Search for the cell housing the specified text and yield its (x, y) center coordinate. 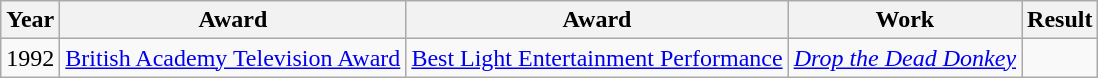
Best Light Entertainment Performance (597, 58)
1992 (30, 58)
Drop the Dead Donkey (904, 58)
Work (904, 20)
British Academy Television Award (233, 58)
Result (1060, 20)
Year (30, 20)
